Capture the cell that displays the provided text and extract its (x, y) central coordinate. 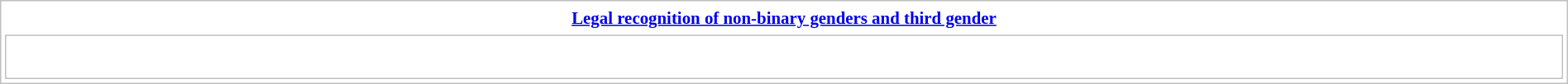
Legal recognition of non-binary genders and third gender (784, 18)
